Pinpoint the cell where the given text exists, returning its (x, y) midpoint coordinate. 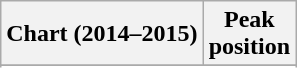
Chart (2014–2015) (102, 34)
Peakposition (249, 34)
